Provide the (x, y) coordinate of the cell's center where the given text is located.  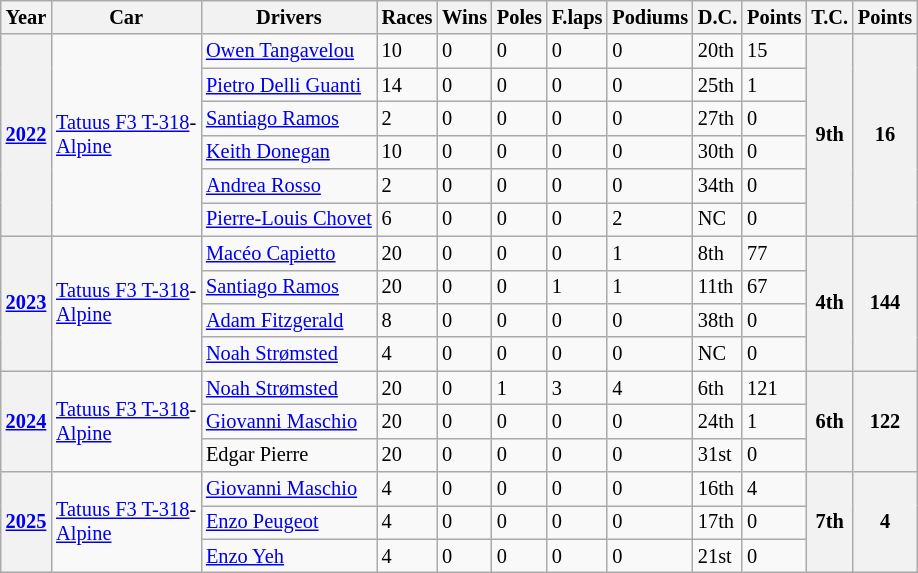
Keith Donegan (289, 152)
Enzo Peugeot (289, 522)
7th (830, 522)
2024 (26, 422)
Podiums (650, 17)
31st (718, 455)
Car (126, 17)
Pierre-Louis Chovet (289, 219)
2025 (26, 522)
D.C. (718, 17)
Races (408, 17)
16th (718, 489)
T.C. (830, 17)
27th (718, 118)
Enzo Yeh (289, 556)
8th (718, 253)
Owen Tangavelou (289, 51)
16 (885, 135)
8 (408, 320)
25th (718, 85)
Edgar Pierre (289, 455)
11th (718, 287)
Adam Fitzgerald (289, 320)
2022 (26, 135)
Macéo Capietto (289, 253)
F.laps (577, 17)
77 (774, 253)
2023 (26, 304)
3 (577, 388)
21st (718, 556)
20th (718, 51)
4th (830, 304)
67 (774, 287)
17th (718, 522)
38th (718, 320)
Drivers (289, 17)
Poles (520, 17)
34th (718, 186)
Year (26, 17)
6 (408, 219)
30th (718, 152)
24th (718, 421)
14 (408, 85)
121 (774, 388)
15 (774, 51)
Andrea Rosso (289, 186)
122 (885, 422)
Pietro Delli Guanti (289, 85)
Wins (464, 17)
9th (830, 135)
144 (885, 304)
